For the text-containing cell, return its midpoint in (x, y) coordinate format. 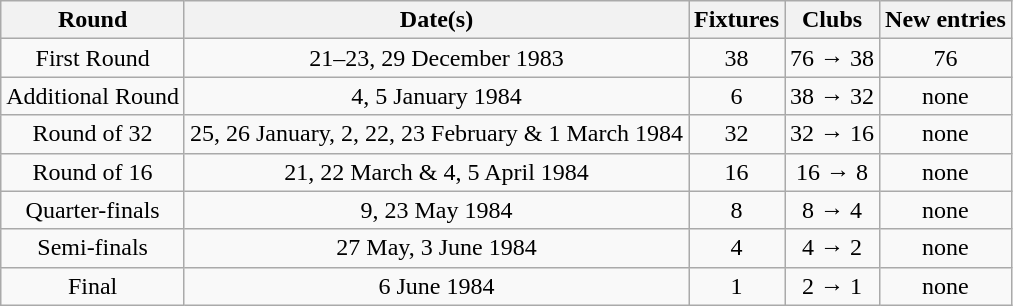
Semi-finals (93, 248)
4 → 2 (832, 248)
32 → 16 (832, 134)
Date(s) (436, 20)
4 (737, 248)
New entries (946, 20)
Quarter-finals (93, 210)
32 (737, 134)
Final (93, 286)
Fixtures (737, 20)
76 → 38 (832, 58)
6 (737, 96)
25, 26 January, 2, 22, 23 February & 1 March 1984 (436, 134)
76 (946, 58)
16 (737, 172)
16 → 8 (832, 172)
9, 23 May 1984 (436, 210)
First Round (93, 58)
27 May, 3 June 1984 (436, 248)
6 June 1984 (436, 286)
Additional Round (93, 96)
38 (737, 58)
38 → 32 (832, 96)
Round of 32 (93, 134)
8 → 4 (832, 210)
21, 22 March & 4, 5 April 1984 (436, 172)
4, 5 January 1984 (436, 96)
21–23, 29 December 1983 (436, 58)
Round (93, 20)
Round of 16 (93, 172)
1 (737, 286)
8 (737, 210)
2 → 1 (832, 286)
Clubs (832, 20)
